Locate the cell with the specified text and output its [X, Y] center coordinate. 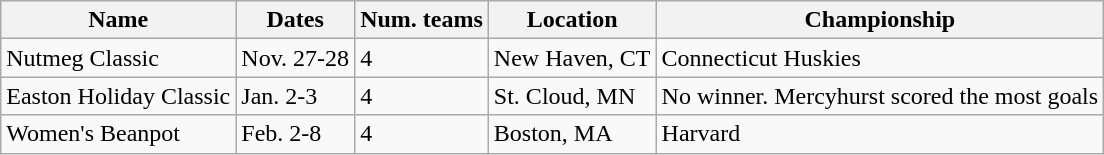
Name [118, 20]
Nov. 27-28 [296, 58]
Women's Beanpot [118, 134]
Harvard [880, 134]
Connecticut Huskies [880, 58]
Nutmeg Classic [118, 58]
Jan. 2-3 [296, 96]
New Haven, CT [572, 58]
Dates [296, 20]
Location [572, 20]
Easton Holiday Classic [118, 96]
St. Cloud, MN [572, 96]
Championship [880, 20]
Num. teams [422, 20]
Boston, MA [572, 134]
Feb. 2-8 [296, 134]
No winner. Mercyhurst scored the most goals [880, 96]
